Detect which cell encompasses the target text, then output its (x, y) center coordinate. 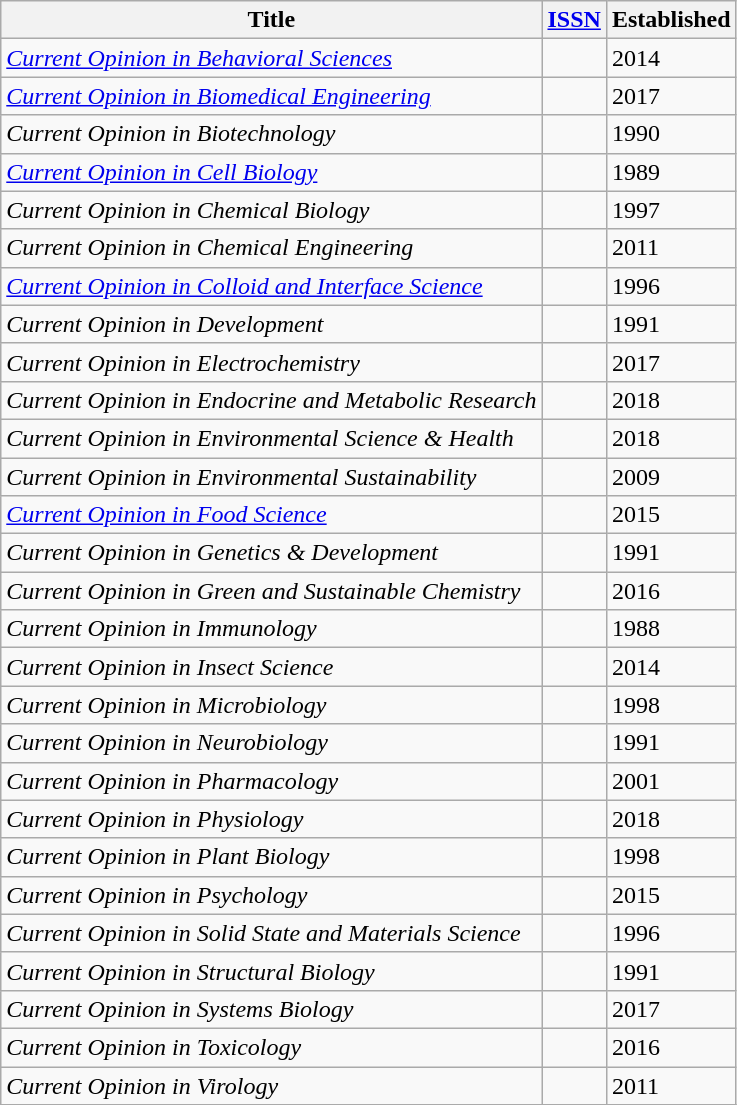
Current Opinion in Biotechnology (272, 134)
Current Opinion in Insect Science (272, 667)
Current Opinion in Toxicology (272, 1047)
1990 (671, 134)
1988 (671, 629)
Current Opinion in Electrochemistry (272, 362)
2009 (671, 477)
Current Opinion in Biomedical Engineering (272, 96)
Current Opinion in Development (272, 324)
Current Opinion in Solid State and Materials Science (272, 933)
Current Opinion in Structural Biology (272, 971)
Established (671, 20)
Current Opinion in Endocrine and Metabolic Research (272, 400)
Current Opinion in Pharmacology (272, 781)
Current Opinion in Chemical Biology (272, 210)
Current Opinion in Environmental Sustainability (272, 477)
Current Opinion in Chemical Engineering (272, 248)
Current Opinion in Green and Sustainable Chemistry (272, 591)
Current Opinion in Psychology (272, 895)
Current Opinion in Virology (272, 1085)
Current Opinion in Food Science (272, 515)
Current Opinion in Plant Biology (272, 857)
Current Opinion in Immunology (272, 629)
2001 (671, 781)
Current Opinion in Behavioral Sciences (272, 58)
1989 (671, 172)
Current Opinion in Systems Biology (272, 1009)
Current Opinion in Environmental Science & Health (272, 438)
Current Opinion in Genetics & Development (272, 553)
ISSN (574, 20)
Title (272, 20)
Current Opinion in Microbiology (272, 705)
1997 (671, 210)
Current Opinion in Colloid and Interface Science (272, 286)
Current Opinion in Cell Biology (272, 172)
Current Opinion in Neurobiology (272, 743)
Current Opinion in Physiology (272, 819)
